Output the (X, Y) coordinate of the center of the cell containing the given text.  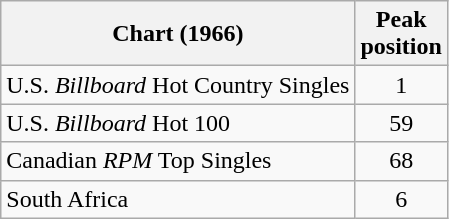
Chart (1966) (178, 34)
1 (401, 85)
6 (401, 199)
U.S. Billboard Hot Country Singles (178, 85)
59 (401, 123)
68 (401, 161)
Canadian RPM Top Singles (178, 161)
U.S. Billboard Hot 100 (178, 123)
South Africa (178, 199)
Peakposition (401, 34)
